Identify which cell holds the provided text, then report its (X, Y) central coordinate. 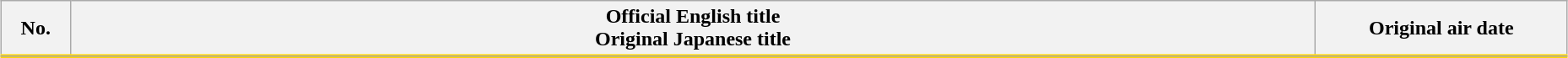
No. (35, 29)
Original air date (1441, 29)
Official English titleOriginal Japanese title (693, 29)
